Capture the cell that displays the provided text and extract its [x, y] central coordinate. 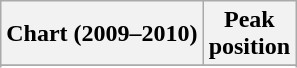
Peakposition [249, 34]
Chart (2009–2010) [102, 34]
